Capture the cell that displays the provided text and extract its (x, y) central coordinate. 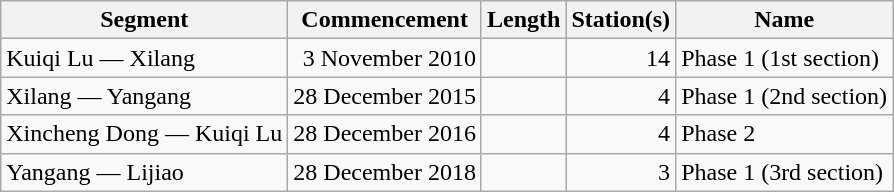
14 (621, 58)
Length (523, 20)
Phase 1 (2nd section) (784, 96)
28 December 2016 (385, 134)
Yangang — Lijiao (144, 172)
28 December 2015 (385, 96)
Station(s) (621, 20)
3 (621, 172)
Name (784, 20)
Xilang — Yangang (144, 96)
Phase 2 (784, 134)
Segment (144, 20)
Phase 1 (1st section) (784, 58)
28 December 2018 (385, 172)
Xincheng Dong — Kuiqi Lu (144, 134)
Kuiqi Lu — Xilang (144, 58)
3 November 2010 (385, 58)
Phase 1 (3rd section) (784, 172)
Commencement (385, 20)
